From the cell containing the given text, extract its center point as (X, Y) coordinate. 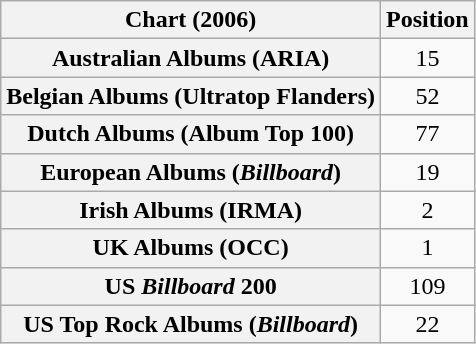
19 (428, 172)
Position (428, 20)
US Billboard 200 (191, 286)
109 (428, 286)
22 (428, 324)
UK Albums (OCC) (191, 248)
Dutch Albums (Album Top 100) (191, 134)
Irish Albums (IRMA) (191, 210)
Australian Albums (ARIA) (191, 58)
77 (428, 134)
US Top Rock Albums (Billboard) (191, 324)
52 (428, 96)
15 (428, 58)
European Albums (Billboard) (191, 172)
Belgian Albums (Ultratop Flanders) (191, 96)
2 (428, 210)
Chart (2006) (191, 20)
1 (428, 248)
